For the text-containing cell, return its midpoint in (x, y) coordinate format. 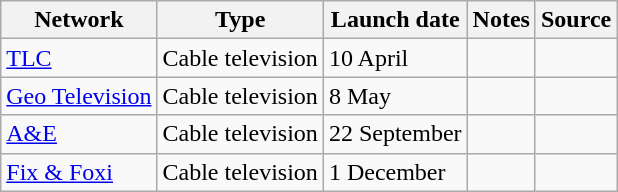
Notes (501, 20)
Source (576, 20)
Launch date (395, 20)
10 April (395, 58)
22 September (395, 134)
8 May (395, 96)
TLC (79, 58)
Network (79, 20)
1 December (395, 172)
A&E (79, 134)
Geo Television (79, 96)
Type (240, 20)
Fix & Foxi (79, 172)
